Locate the cell with the specified text and output its [x, y] center coordinate. 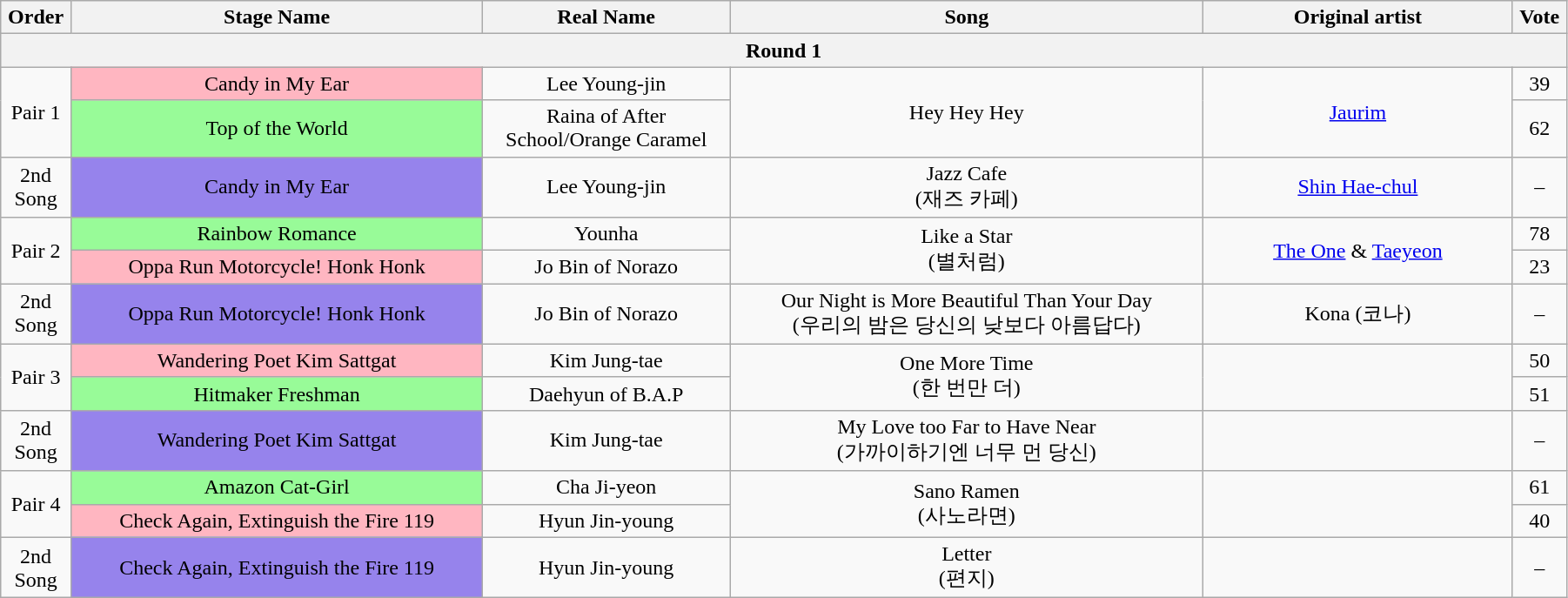
One More Time(한 번만 더) [967, 377]
My Love too Far to Have Near(가까이하기엔 너무 먼 당신) [967, 440]
Rainbow Romance [277, 234]
78 [1540, 234]
Vote [1540, 17]
Hey Hey Hey [967, 111]
Pair 3 [37, 377]
Like a Star(별처럼) [967, 251]
Shin Hae-chul [1357, 187]
50 [1540, 360]
Top of the World [277, 129]
Pair 4 [37, 504]
62 [1540, 129]
Pair 2 [37, 251]
Order [37, 17]
39 [1540, 84]
Real Name [606, 17]
Pair 1 [37, 111]
51 [1540, 393]
Original artist [1357, 17]
Our Night is More Beautiful Than Your Day(우리의 밤은 당신의 낮보다 아름답다) [967, 314]
Amazon Cat-Girl [277, 487]
Cha Ji-yeon [606, 487]
40 [1540, 521]
Kona (코나) [1357, 314]
Raina of After School/Orange Caramel [606, 129]
Sano Ramen(사노라면) [967, 504]
Hitmaker Freshman [277, 393]
Jaurim [1357, 111]
Daehyun of B.A.P [606, 393]
Song [967, 17]
Round 1 [784, 50]
61 [1540, 487]
Stage Name [277, 17]
Letter(편지) [967, 568]
23 [1540, 267]
The One & Taeyeon [1357, 251]
Jazz Cafe(재즈 카페) [967, 187]
Younha [606, 234]
